Return the [X, Y] coordinate for the center point of the cell that contains the specified text.  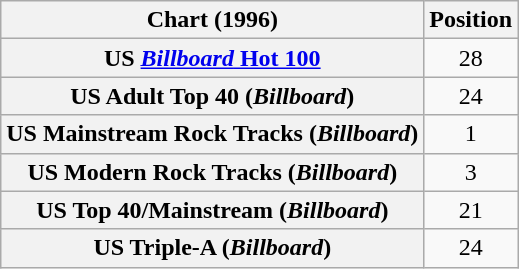
3 [471, 172]
US Adult Top 40 (Billboard) [212, 96]
US Top 40/Mainstream (Billboard) [212, 210]
US Mainstream Rock Tracks (Billboard) [212, 134]
28 [471, 58]
Position [471, 20]
US Modern Rock Tracks (Billboard) [212, 172]
21 [471, 210]
US Billboard Hot 100 [212, 58]
US Triple-A (Billboard) [212, 248]
Chart (1996) [212, 20]
1 [471, 134]
